Find where the given text appears and provide that cell's center as (x, y) coordinate. 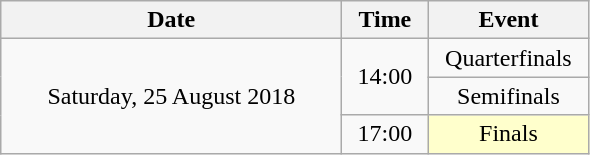
Time (385, 20)
Quarterfinals (508, 58)
Date (172, 20)
Event (508, 20)
17:00 (385, 134)
Saturday, 25 August 2018 (172, 96)
Semifinals (508, 96)
14:00 (385, 77)
Finals (508, 134)
